Search for the cell housing the specified text and yield its [x, y] center coordinate. 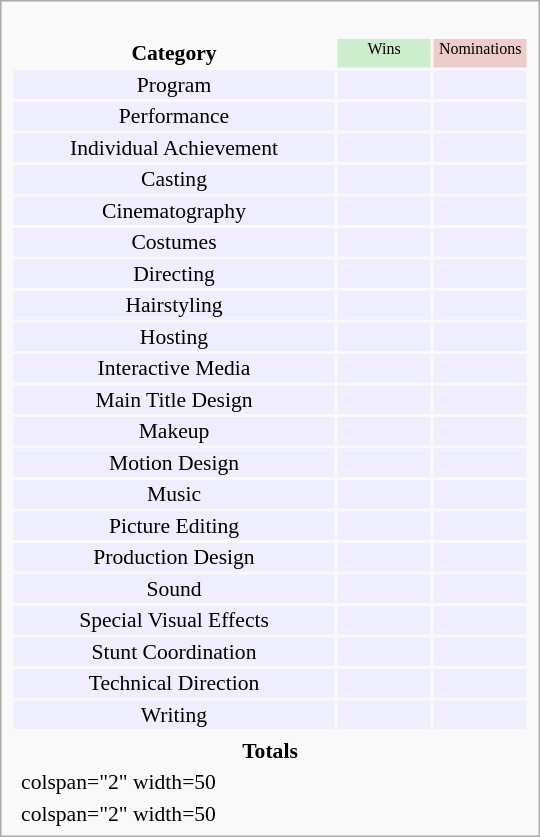
Music [174, 494]
Directing [174, 273]
Makeup [174, 431]
Cinematography [174, 210]
Wins [384, 53]
Stunt Coordination [174, 651]
Special Visual Effects [174, 620]
Hosting [174, 336]
Performance [174, 116]
Hairstyling [174, 305]
Main Title Design [174, 399]
Individual Achievement [174, 147]
Nominations [480, 53]
Category [174, 53]
Interactive Media [174, 368]
Writing [174, 714]
Motion Design [174, 462]
Production Design [174, 557]
Totals [270, 750]
Technical Direction [174, 683]
Program [174, 84]
Casting [174, 179]
Sound [174, 588]
Picture Editing [174, 525]
Costumes [174, 242]
